For the text-containing cell, return its midpoint in (X, Y) coordinate format. 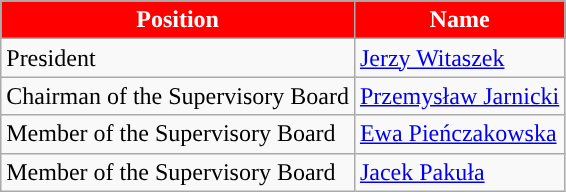
Name (459, 20)
Jerzy Witaszek (459, 58)
Chairman of the Supervisory Board (178, 96)
Position (178, 20)
President (178, 58)
Przemysław Jarnicki (459, 96)
Jacek Pakuła (459, 172)
Ewa Pieńczakowska (459, 134)
